Pinpoint the cell where the given text exists, returning its [X, Y] midpoint coordinate. 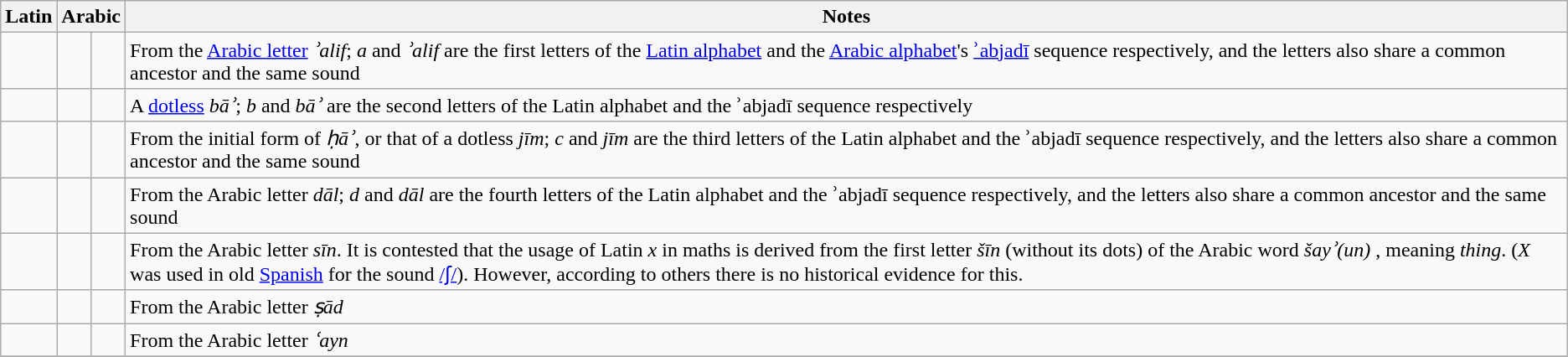
From the Arabic letter ṣād [847, 307]
A dotless bāʾ; b and bāʾ are the second letters of the Latin alphabet and the ʾabjadī sequence respectively [847, 105]
Latin [28, 17]
Notes [847, 17]
From the Arabic letter ʿayn [847, 340]
Arabic [91, 17]
